Return the (x, y) coordinate for the center point of the cell that contains the specified text.  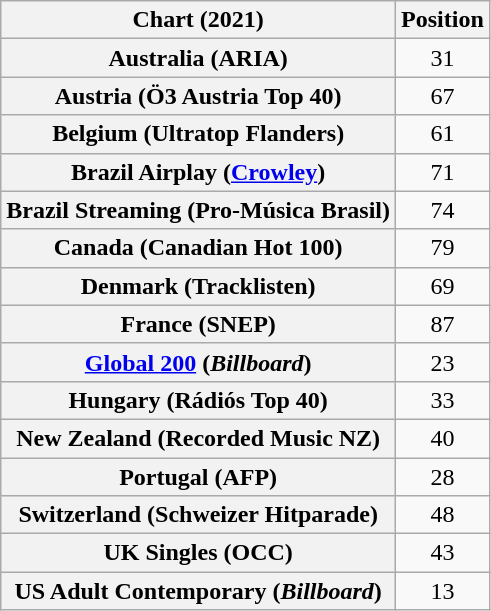
Global 200 (Billboard) (198, 362)
87 (443, 324)
New Zealand (Recorded Music NZ) (198, 438)
France (SNEP) (198, 324)
Switzerland (Schweizer Hitparade) (198, 515)
Canada (Canadian Hot 100) (198, 248)
Hungary (Rádiós Top 40) (198, 400)
67 (443, 96)
UK Singles (OCC) (198, 553)
Brazil Airplay (Crowley) (198, 172)
23 (443, 362)
Position (443, 20)
40 (443, 438)
Australia (ARIA) (198, 58)
71 (443, 172)
69 (443, 286)
48 (443, 515)
43 (443, 553)
Austria (Ö3 Austria Top 40) (198, 96)
33 (443, 400)
31 (443, 58)
13 (443, 591)
Denmark (Tracklisten) (198, 286)
61 (443, 134)
79 (443, 248)
28 (443, 477)
Chart (2021) (198, 20)
74 (443, 210)
Belgium (Ultratop Flanders) (198, 134)
US Adult Contemporary (Billboard) (198, 591)
Brazil Streaming (Pro-Música Brasil) (198, 210)
Portugal (AFP) (198, 477)
